For the text-containing cell, return its midpoint in [x, y] coordinate format. 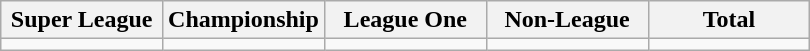
League One [405, 20]
Total [729, 20]
Championship [244, 20]
Super League [82, 20]
Non-League [567, 20]
